Capture the cell that displays the provided text and extract its [x, y] central coordinate. 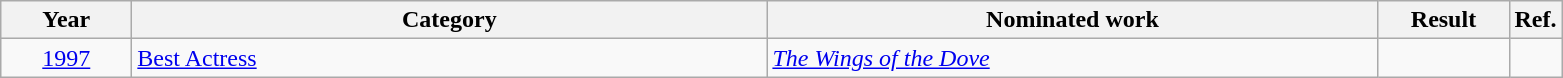
1997 [66, 58]
The Wings of the Dove [1072, 58]
Category [450, 20]
Nominated work [1072, 20]
Best Actress [450, 58]
Year [66, 20]
Result [1444, 20]
Ref. [1536, 20]
